Scan for the cell matching the given text and deliver its [x, y] coordinate at center. 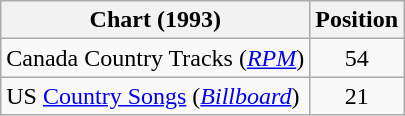
54 [357, 58]
Position [357, 20]
Canada Country Tracks (RPM) [156, 58]
21 [357, 96]
Chart (1993) [156, 20]
US Country Songs (Billboard) [156, 96]
